Locate the cell with the specified text and output its [X, Y] center coordinate. 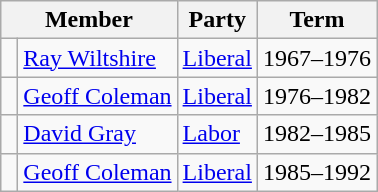
1982–1985 [316, 134]
Member [89, 20]
1985–1992 [316, 172]
David Gray [98, 134]
Term [316, 20]
1976–1982 [316, 96]
Labor [217, 134]
Ray Wiltshire [98, 58]
Party [217, 20]
1967–1976 [316, 58]
